Search for the cell housing the specified text and yield its (x, y) center coordinate. 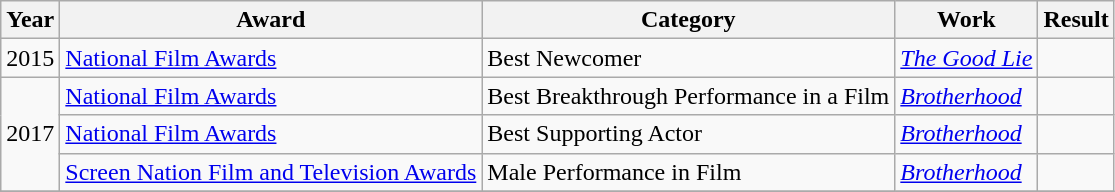
Best Newcomer (688, 58)
Best Breakthrough Performance in a Film (688, 96)
Best Supporting Actor (688, 134)
Result (1076, 20)
Male Performance in Film (688, 172)
Screen Nation Film and Television Awards (271, 172)
Category (688, 20)
Year (30, 20)
2015 (30, 58)
Work (966, 20)
2017 (30, 134)
The Good Lie (966, 58)
Award (271, 20)
